Identify which cell holds the provided text, then report its (x, y) central coordinate. 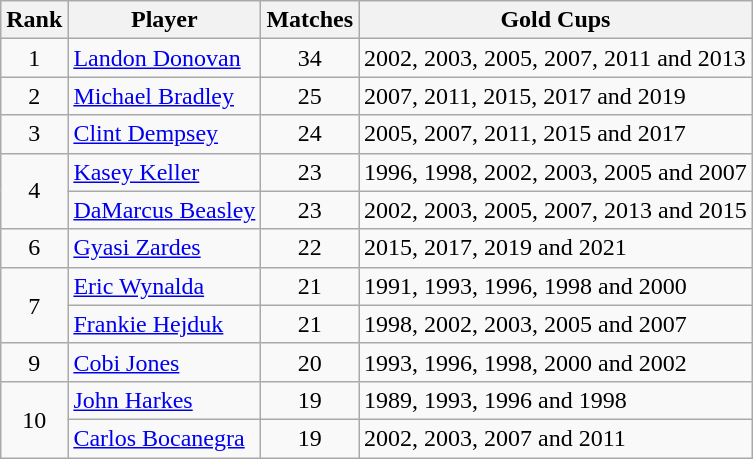
1993, 1996, 1998, 2000 and 2002 (556, 362)
9 (34, 362)
DaMarcus Beasley (164, 210)
6 (34, 248)
1991, 1993, 1996, 1998 and 2000 (556, 286)
Cobi Jones (164, 362)
1996, 1998, 2002, 2003, 2005 and 2007 (556, 172)
Gyasi Zardes (164, 248)
Rank (34, 20)
John Harkes (164, 400)
Michael Bradley (164, 96)
1989, 1993, 1996 and 1998 (556, 400)
2002, 2003, 2005, 2007, 2011 and 2013 (556, 58)
3 (34, 134)
Matches (310, 20)
24 (310, 134)
Player (164, 20)
2005, 2007, 2011, 2015 and 2017 (556, 134)
2002, 2003, 2005, 2007, 2013 and 2015 (556, 210)
Frankie Hejduk (164, 324)
2007, 2011, 2015, 2017 and 2019 (556, 96)
10 (34, 419)
7 (34, 305)
Clint Dempsey (164, 134)
22 (310, 248)
2002, 2003, 2007 and 2011 (556, 438)
Kasey Keller (164, 172)
Carlos Bocanegra (164, 438)
Gold Cups (556, 20)
4 (34, 191)
25 (310, 96)
34 (310, 58)
2 (34, 96)
1 (34, 58)
1998, 2002, 2003, 2005 and 2007 (556, 324)
Landon Donovan (164, 58)
Eric Wynalda (164, 286)
2015, 2017, 2019 and 2021 (556, 248)
20 (310, 362)
